Extract the [X, Y] coordinate from the center of the cell holding the provided text.  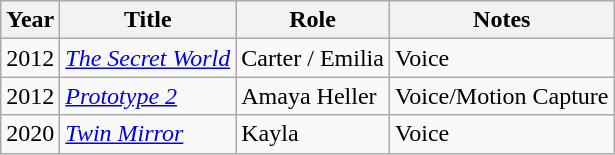
Carter / Emilia [313, 58]
Kayla [313, 134]
Role [313, 20]
Voice/Motion Capture [502, 96]
Year [30, 20]
Amaya Heller [313, 96]
Notes [502, 20]
Twin Mirror [148, 134]
2020 [30, 134]
The Secret World [148, 58]
Prototype 2 [148, 96]
Title [148, 20]
